For the text-containing cell, return its midpoint in (x, y) coordinate format. 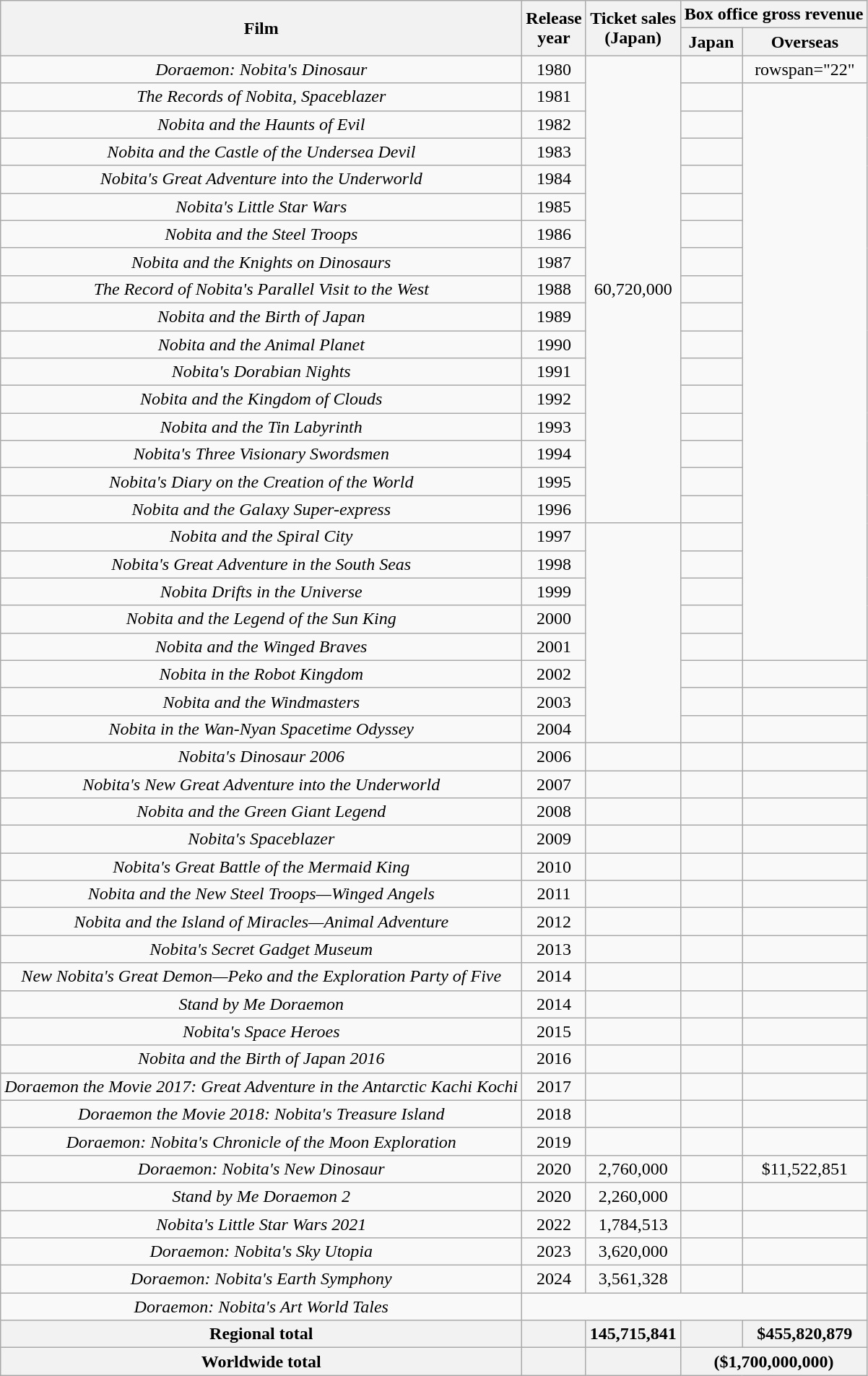
Doraemon: Nobita's Sky Utopia (261, 1252)
Doraemon the Movie 2017: Great Adventure in the Antarctic Kachi Kochi (261, 1086)
Nobita's Space Heroes (261, 1031)
Worldwide total (261, 1362)
$11,522,851 (804, 1169)
Doraemon the Movie 2018: Nobita's Treasure Island (261, 1114)
1988 (554, 289)
Nobita Drifts in the Universe (261, 592)
The Records of Nobita, Spaceblazer (261, 97)
1998 (554, 564)
1984 (554, 179)
Nobita and the Steel Troops (261, 234)
Nobita and the Spiral City (261, 537)
Nobita and the Birth of Japan (261, 316)
1989 (554, 316)
Overseas (804, 42)
rowspan="22" (804, 69)
Nobita and the Green Giant Legend (261, 812)
1993 (554, 427)
2007 (554, 784)
1995 (554, 482)
1,784,513 (633, 1224)
Nobita and the Animal Planet (261, 345)
1999 (554, 592)
Nobita and the Island of Miracles—Animal Adventure (261, 922)
Doraemon: Nobita's Earth Symphony (261, 1279)
Nobita's Great Adventure into the Underworld (261, 179)
Nobita's Spaceblazer (261, 839)
Nobita and the Tin Labyrinth (261, 427)
2001 (554, 646)
2011 (554, 894)
1990 (554, 345)
($1,700,000,000) (774, 1362)
145,715,841 (633, 1334)
1996 (554, 509)
2013 (554, 949)
2,760,000 (633, 1169)
Nobita's Little Star Wars (261, 207)
Doraemon: Nobita's Art World Tales (261, 1307)
2022 (554, 1224)
Nobita's Little Star Wars 2021 (261, 1224)
Release year (554, 28)
2006 (554, 756)
1997 (554, 537)
2012 (554, 922)
Nobita's Great Battle of the Mermaid King (261, 867)
Nobita and the Birth of Japan 2016 (261, 1059)
Film (261, 28)
Nobita and the Kingdom of Clouds (261, 399)
Nobita in the Robot Kingdom (261, 674)
2003 (554, 701)
1983 (554, 152)
1987 (554, 261)
Doraemon: Nobita's Chronicle of the Moon Exploration (261, 1141)
1992 (554, 399)
2024 (554, 1279)
2018 (554, 1114)
Doraemon: Nobita's Dinosaur (261, 69)
1982 (554, 124)
Nobita and the Galaxy Super-express (261, 509)
1981 (554, 97)
1980 (554, 69)
Nobita and the Castle of the Undersea Devil (261, 152)
2015 (554, 1031)
2019 (554, 1141)
1994 (554, 454)
$455,820,879 (804, 1334)
2016 (554, 1059)
1985 (554, 207)
2008 (554, 812)
New Nobita's Great Demon—Peko and the Exploration Party of Five (261, 977)
Nobita and the New Steel Troops—Winged Angels (261, 894)
2017 (554, 1086)
Stand by Me Doraemon (261, 1004)
Nobita's Dinosaur 2006 (261, 756)
2009 (554, 839)
2000 (554, 619)
Ticket sales (Japan) (633, 28)
Nobita and the Legend of the Sun King (261, 619)
Nobita's New Great Adventure into the Underworld (261, 784)
The Record of Nobita's Parallel Visit to the West (261, 289)
Nobita's Secret Gadget Museum (261, 949)
Nobita's Three Visionary Swordsmen (261, 454)
2002 (554, 674)
3,620,000 (633, 1252)
Nobita and the Knights on Dinosaurs (261, 261)
2023 (554, 1252)
Nobita's Great Adventure in the South Seas (261, 564)
Nobita's Diary on the Creation of the World (261, 482)
2010 (554, 867)
1986 (554, 234)
Nobita and the Windmasters (261, 701)
Japan (711, 42)
Nobita and the Winged Braves (261, 646)
3,561,328 (633, 1279)
Nobita and the Haunts of Evil (261, 124)
Regional total (261, 1334)
1991 (554, 372)
Nobita's Dorabian Nights (261, 372)
60,720,000 (633, 289)
Doraemon: Nobita's New Dinosaur (261, 1169)
Box office gross revenue (774, 14)
2,260,000 (633, 1196)
Stand by Me Doraemon 2 (261, 1196)
Nobita in the Wan-Nyan Spacetime Odyssey (261, 729)
2004 (554, 729)
